Output the (X, Y) coordinate of the center of the cell containing the given text.  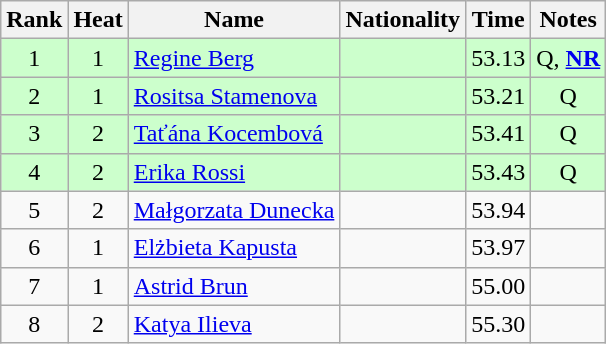
53.97 (498, 248)
55.30 (498, 324)
Astrid Brun (234, 286)
Name (234, 20)
Rositsa Stamenova (234, 96)
8 (34, 324)
53.41 (498, 134)
53.43 (498, 172)
Time (498, 20)
4 (34, 172)
Q, NR (568, 58)
Katya Ilieva (234, 324)
5 (34, 210)
6 (34, 248)
53.21 (498, 96)
Heat (98, 20)
53.94 (498, 210)
7 (34, 286)
3 (34, 134)
Rank (34, 20)
Notes (568, 20)
Małgorzata Dunecka (234, 210)
Regine Berg (234, 58)
Taťána Kocembová (234, 134)
Elżbieta Kapusta (234, 248)
Nationality (403, 20)
53.13 (498, 58)
Erika Rossi (234, 172)
55.00 (498, 286)
